Scan for the cell matching the given text and deliver its [X, Y] coordinate at center. 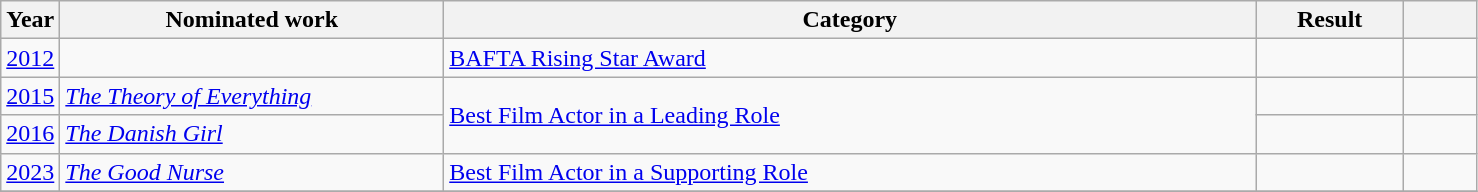
Result [1330, 20]
Best Film Actor in a Leading Role [850, 115]
2023 [30, 172]
Best Film Actor in a Supporting Role [850, 172]
Year [30, 20]
BAFTA Rising Star Award [850, 58]
The Danish Girl [252, 134]
Category [850, 20]
2015 [30, 96]
2012 [30, 58]
Nominated work [252, 20]
The Theory of Everything [252, 96]
2016 [30, 134]
The Good Nurse [252, 172]
